Determine the [x, y] coordinate at the center of the cell enclosing the given text.  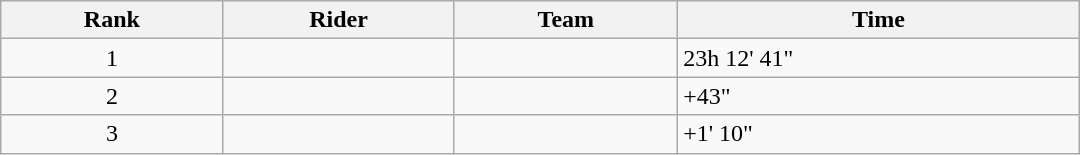
1 [112, 58]
Time [879, 20]
+43" [879, 96]
Team [566, 20]
Rank [112, 20]
3 [112, 134]
2 [112, 96]
23h 12' 41" [879, 58]
+1' 10" [879, 134]
Rider [338, 20]
